Detect which cell encompasses the target text, then output its (x, y) center coordinate. 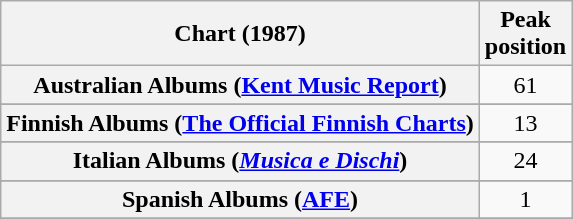
13 (525, 123)
Australian Albums (Kent Music Report) (240, 85)
61 (525, 85)
Finnish Albums (The Official Finnish Charts) (240, 123)
Peakposition (525, 34)
1 (525, 199)
Chart (1987) (240, 34)
24 (525, 161)
Italian Albums (Musica e Dischi) (240, 161)
Spanish Albums (AFE) (240, 199)
